Locate the cell with the specified text and output its [x, y] center coordinate. 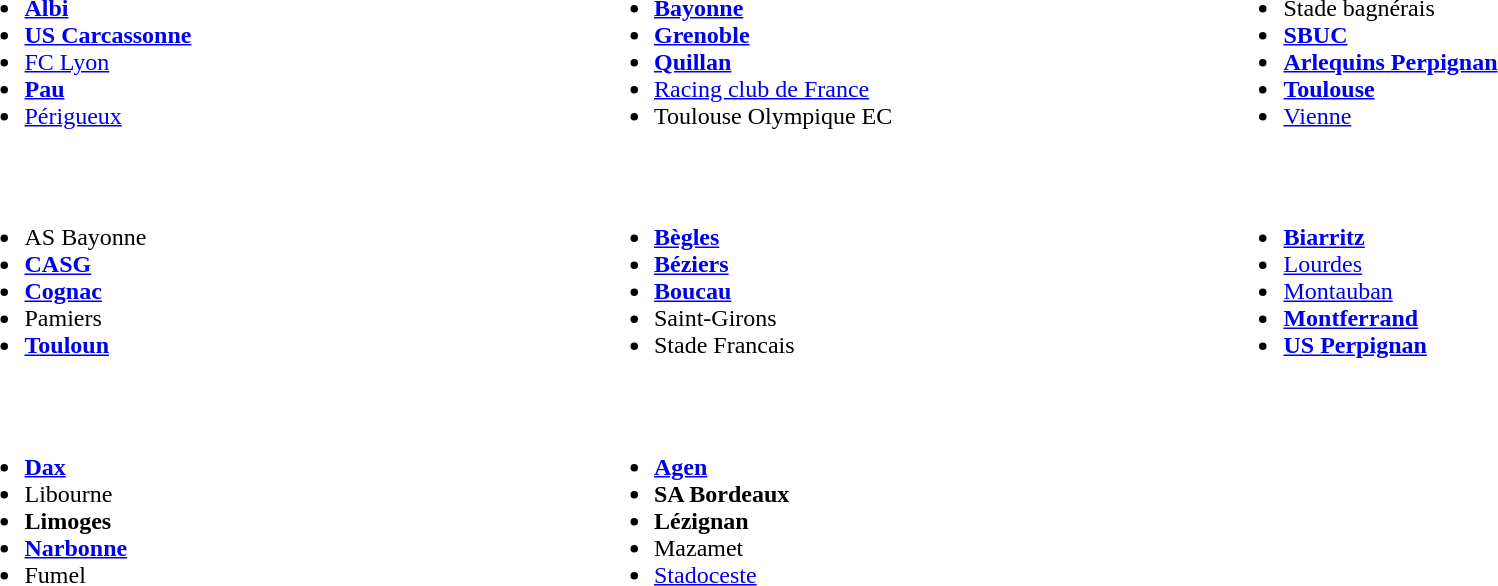
BèglesBéziersBoucauSaint-GironsStade Francais [899, 278]
